Scan for the cell matching the given text and deliver its (X, Y) coordinate at center. 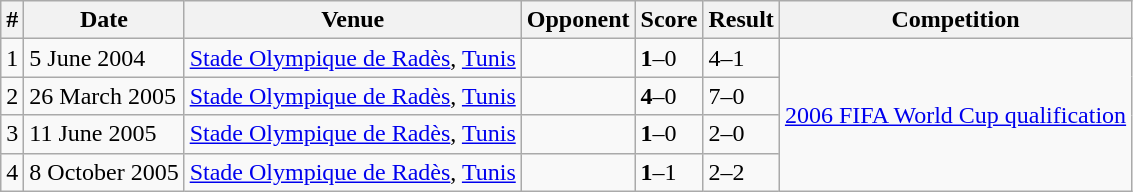
# (12, 20)
1 (12, 58)
11 June 2005 (104, 134)
Date (104, 20)
Venue (352, 20)
4–1 (741, 58)
Result (741, 20)
Opponent (578, 20)
26 March 2005 (104, 96)
1–1 (669, 172)
7–0 (741, 96)
3 (12, 134)
Score (669, 20)
4–0 (669, 96)
2006 FIFA World Cup qualification (955, 115)
4 (12, 172)
5 June 2004 (104, 58)
2–2 (741, 172)
8 October 2005 (104, 172)
2 (12, 96)
Competition (955, 20)
2–0 (741, 134)
